Return [x, y] of the center of cell containing provided text 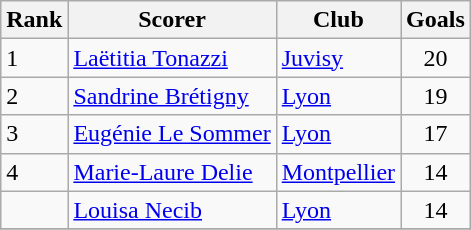
Louisa Necib [172, 210]
Goals [436, 20]
4 [34, 172]
Rank [34, 20]
3 [34, 134]
17 [436, 134]
Club [338, 20]
20 [436, 58]
Sandrine Brétigny [172, 96]
Scorer [172, 20]
Juvisy [338, 58]
Laëtitia Tonazzi [172, 58]
2 [34, 96]
1 [34, 58]
Montpellier [338, 172]
Eugénie Le Sommer [172, 134]
Marie-Laure Delie [172, 172]
19 [436, 96]
